Locate the cell with the specified text and output its (x, y) center coordinate. 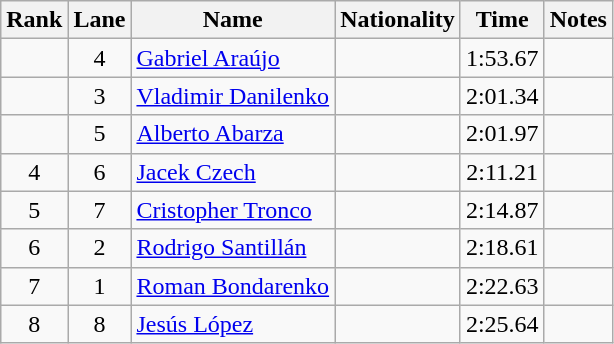
Rank (34, 20)
2:22.63 (502, 286)
2 (100, 248)
Jesús López (233, 324)
1 (100, 286)
2:18.61 (502, 248)
Name (233, 20)
Gabriel Araújo (233, 58)
2:25.64 (502, 324)
Cristopher Tronco (233, 210)
3 (100, 96)
1:53.67 (502, 58)
Nationality (398, 20)
2:01.97 (502, 134)
Notes (578, 20)
2:01.34 (502, 96)
Alberto Abarza (233, 134)
Lane (100, 20)
Rodrigo Santillán (233, 248)
Time (502, 20)
Roman Bondarenko (233, 286)
2:11.21 (502, 172)
2:14.87 (502, 210)
Jacek Czech (233, 172)
Vladimir Danilenko (233, 96)
